Provide the [x, y] coordinate of the cell's center where the given text is located.  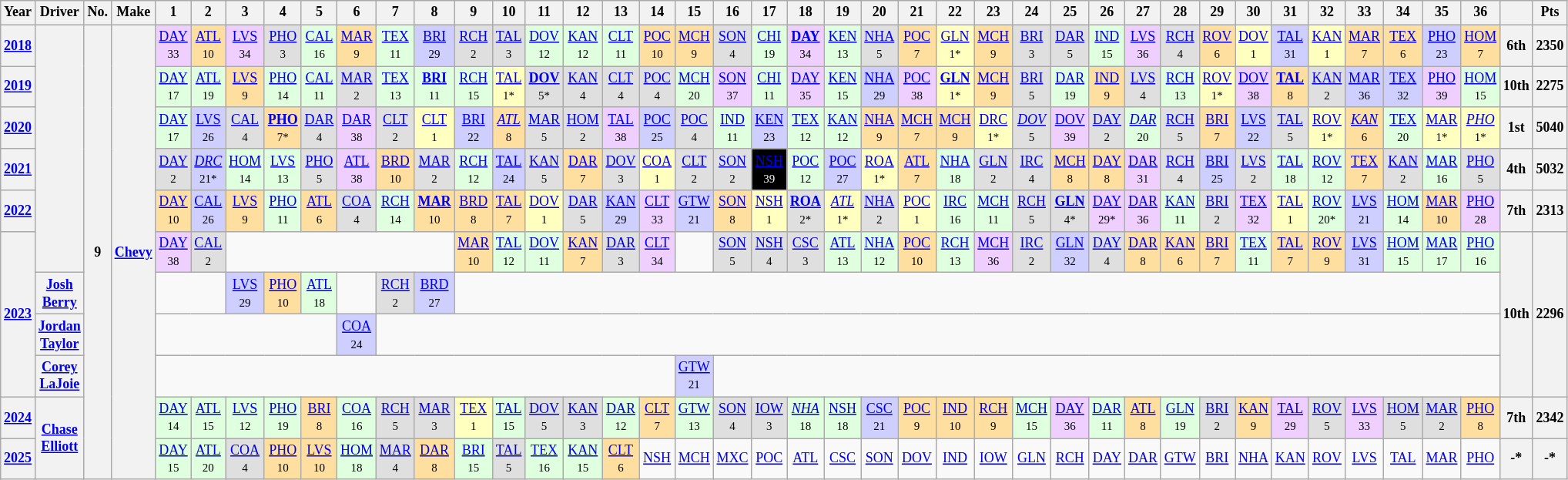
No. [97, 12]
11 [544, 12]
MXC [732, 459]
TEX12 [806, 128]
3 [245, 12]
COA1 [658, 170]
4th [1516, 170]
PHO8 [1480, 418]
ATL [806, 459]
ROV6 [1217, 45]
LVS12 [245, 418]
PHO [1480, 459]
Chase Elliott [59, 438]
2350 [1550, 45]
CLT6 [621, 459]
31 [1290, 12]
2313 [1550, 211]
ROV12 [1327, 170]
POC7 [917, 45]
DOV3 [621, 170]
PHO19 [283, 418]
LVS22 [1254, 128]
ROA1* [879, 170]
30 [1254, 12]
BRI11 [434, 87]
KAN7 [582, 252]
IOW3 [769, 418]
MAR17 [1442, 252]
TAL29 [1290, 418]
TEX7 [1365, 170]
2020 [18, 128]
ROV20* [1327, 211]
BRD8 [474, 211]
IND9 [1107, 87]
POC27 [843, 170]
LVS10 [319, 459]
DAR38 [357, 128]
MAR1* [1442, 128]
NSH4 [769, 252]
2342 [1550, 418]
35 [1442, 12]
23 [993, 12]
Pts [1550, 12]
LVS33 [1365, 418]
KAN4 [582, 87]
LVS34 [245, 45]
MCH7 [917, 128]
ATL10 [208, 45]
19 [843, 12]
7 [395, 12]
LVS31 [1365, 252]
POC1 [917, 211]
2296 [1550, 314]
12 [582, 12]
CSC21 [879, 418]
DAY15 [173, 459]
CLT7 [658, 418]
GLN19 [1180, 418]
BRI22 [474, 128]
KAN9 [1254, 418]
16 [732, 12]
CLT11 [621, 45]
NHA12 [879, 252]
PHO28 [1480, 211]
5032 [1550, 170]
21 [917, 12]
DAY10 [173, 211]
IRC2 [1032, 252]
NSH1 [769, 211]
Make [133, 12]
CLT4 [621, 87]
LVS36 [1143, 45]
ROA2* [806, 211]
BRD27 [434, 294]
TEX13 [395, 87]
MAR9 [357, 45]
HOM2 [582, 128]
20 [879, 12]
2018 [18, 45]
BRI3 [1032, 45]
ATL7 [917, 170]
4 [283, 12]
PHO7* [283, 128]
KAN1 [1327, 45]
BRI5 [1032, 87]
2019 [18, 87]
KAN [1290, 459]
IND [955, 459]
BRI8 [319, 418]
DAY8 [1107, 170]
CAL26 [208, 211]
DOV39 [1070, 128]
KAN5 [544, 170]
RCH15 [474, 87]
6th [1516, 45]
MAR [1442, 459]
DOV38 [1254, 87]
PHO11 [283, 211]
22 [955, 12]
27 [1143, 12]
LVS29 [245, 294]
ATL18 [319, 294]
Year [18, 12]
LVS21 [1365, 211]
1 [173, 12]
BRI15 [474, 459]
NHA5 [879, 45]
PHO16 [1480, 252]
2021 [18, 170]
TAL38 [621, 128]
TAL [1403, 459]
DAY14 [173, 418]
HOM18 [357, 459]
5 [319, 12]
PHO3 [283, 45]
TAL12 [508, 252]
MCH15 [1032, 418]
BRD10 [395, 170]
8 [434, 12]
DOV11 [544, 252]
MAR36 [1365, 87]
NHA9 [879, 128]
CSC3 [806, 252]
TEX16 [544, 459]
ROV5 [1327, 418]
IRC4 [1032, 170]
ROV [1327, 459]
IND15 [1107, 45]
LVS4 [1143, 87]
28 [1180, 12]
ROV9 [1327, 252]
DAR31 [1143, 170]
MCH20 [694, 87]
DAY [1107, 459]
RCH12 [474, 170]
POC9 [917, 418]
34 [1403, 12]
ATL20 [208, 459]
DRC21* [208, 170]
NSH18 [843, 418]
POC12 [806, 170]
DAR4 [319, 128]
POC [769, 459]
DAY33 [173, 45]
17 [769, 12]
TAL18 [1290, 170]
DAR7 [582, 170]
COA24 [357, 335]
GTW [1180, 459]
14 [658, 12]
BRI25 [1217, 170]
CAL2 [208, 252]
TAL3 [508, 45]
HOM5 [1403, 418]
CLT1 [434, 128]
SON2 [732, 170]
PHO 1* [1480, 128]
MAR16 [1442, 170]
1st [1516, 128]
ATL13 [843, 252]
RCH [1070, 459]
DAR3 [621, 252]
IND11 [732, 128]
ATL19 [208, 87]
33 [1365, 12]
32 [1327, 12]
CSC [843, 459]
SON [879, 459]
DAY34 [806, 45]
KAN11 [1180, 211]
LVS13 [283, 170]
TAL15 [508, 418]
KEN23 [769, 128]
18 [806, 12]
ATL15 [208, 418]
DAY36 [1070, 418]
TAL24 [508, 170]
DAY4 [1107, 252]
NSH39 [769, 170]
LVS26 [208, 128]
GLN2 [993, 170]
GTW13 [694, 418]
SON37 [732, 87]
24 [1032, 12]
POC38 [917, 87]
LVS2 [1254, 170]
6 [357, 12]
Jordan Taylor [59, 335]
CLT33 [658, 211]
TEX20 [1403, 128]
PHO14 [283, 87]
KAN29 [621, 211]
2025 [18, 459]
26 [1107, 12]
5040 [1550, 128]
BRI29 [434, 45]
2023 [18, 314]
36 [1480, 12]
DAR20 [1143, 128]
TEX6 [1403, 45]
PHO39 [1442, 87]
MCH36 [993, 252]
ATL6 [319, 211]
DAR11 [1107, 418]
NHA [1254, 459]
Josh Berry [59, 294]
RCH 4 [1180, 170]
BRI [1217, 459]
MCH8 [1070, 170]
Chevy [133, 252]
Driver [59, 12]
CHI11 [769, 87]
TAL8 [1290, 87]
MAR7 [1365, 45]
TAL1 [1290, 211]
GLN32 [1070, 252]
29 [1217, 12]
NHA2 [879, 211]
COA16 [357, 418]
HOM7 [1480, 45]
TEX1 [474, 418]
PHO23 [1442, 45]
DOV5* [544, 87]
ATL38 [357, 170]
POC25 [658, 128]
NHA29 [879, 87]
MCH [694, 459]
SON8 [732, 211]
IND10 [955, 418]
DAR12 [621, 418]
CAL16 [319, 45]
DAY38 [173, 252]
2022 [18, 211]
DAY29* [1107, 211]
CHI19 [769, 45]
Corey LaJoie [59, 376]
RCH14 [395, 211]
ATL1* [843, 211]
10 [508, 12]
GLN [1032, 459]
DAR [1143, 459]
DAR19 [1070, 87]
LVS [1365, 459]
NSH [658, 459]
KAN15 [582, 459]
CLT34 [658, 252]
DOV [917, 459]
TAL1* [508, 87]
KAN3 [582, 418]
IOW [993, 459]
CAL4 [245, 128]
MCH11 [993, 211]
DAY35 [806, 87]
DRC1* [993, 128]
MAR4 [395, 459]
13 [621, 12]
MAR3 [434, 418]
DOV12 [544, 45]
KEN13 [843, 45]
25 [1070, 12]
2275 [1550, 87]
15 [694, 12]
RCH4 [1180, 45]
MAR5 [544, 128]
KEN15 [843, 87]
DAR36 [1143, 211]
TAL31 [1290, 45]
2024 [18, 418]
CAL11 [319, 87]
IRC16 [955, 211]
2 [208, 12]
RCH9 [993, 418]
GLN4* [1070, 211]
SON5 [732, 252]
